Return (X, Y) of the center of cell containing provided text 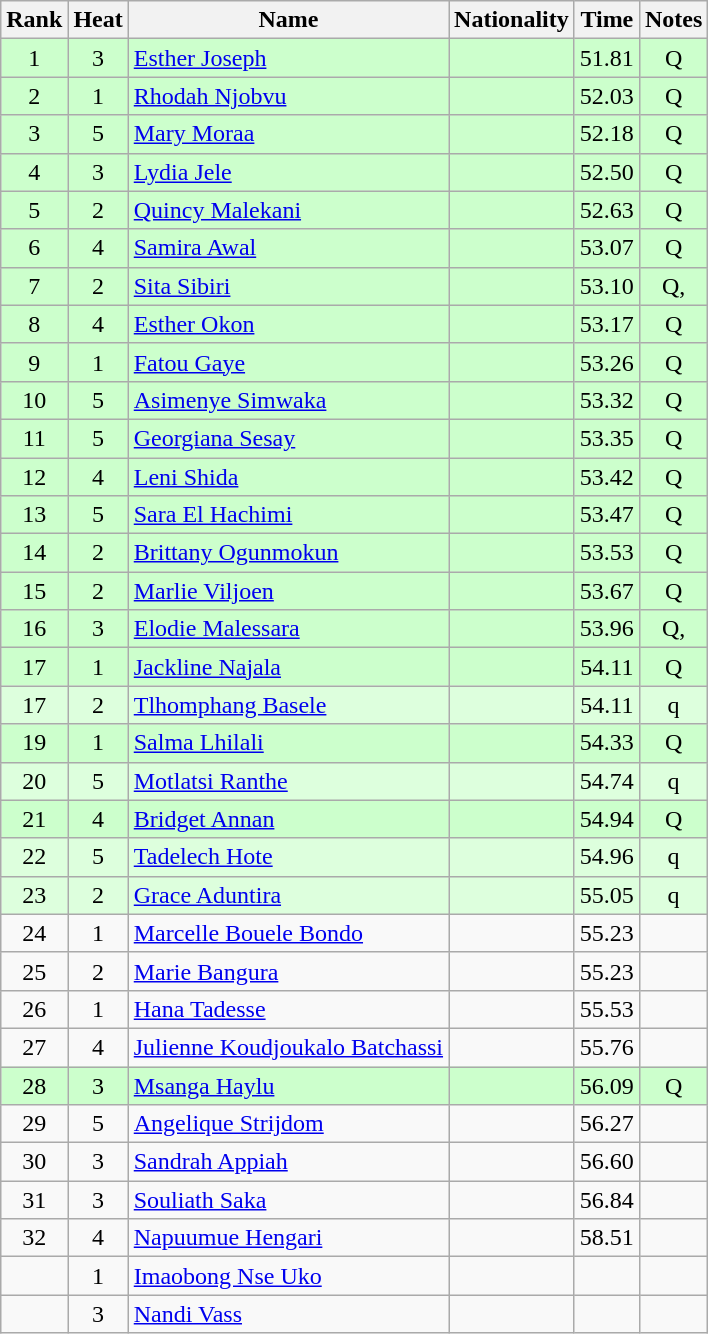
52.50 (606, 172)
28 (34, 1085)
20 (34, 781)
24 (34, 933)
53.17 (606, 324)
25 (34, 971)
31 (34, 1200)
Fatou Gaye (288, 362)
32 (34, 1238)
54.94 (606, 819)
53.07 (606, 248)
55.76 (606, 1047)
22 (34, 857)
Sita Sibiri (288, 286)
Napuumue Hengari (288, 1238)
Quincy Malekani (288, 210)
53.47 (606, 515)
27 (34, 1047)
16 (34, 629)
52.63 (606, 210)
53.10 (606, 286)
56.60 (606, 1162)
Julienne Koudjoukalo Batchassi (288, 1047)
54.74 (606, 781)
Samira Awal (288, 248)
Notes (673, 20)
Marie Bangura (288, 971)
Jackline Najala (288, 667)
Nationality (512, 20)
53.26 (606, 362)
Nandi Vass (288, 1314)
Asimenye Simwaka (288, 400)
Name (288, 20)
58.51 (606, 1238)
56.84 (606, 1200)
56.09 (606, 1085)
Marcelle Bouele Bondo (288, 933)
Tadelech Hote (288, 857)
23 (34, 895)
Heat (98, 20)
53.53 (606, 553)
53.32 (606, 400)
56.27 (606, 1124)
15 (34, 591)
29 (34, 1124)
Marlie Viljoen (288, 591)
Tlhomphang Basele (288, 705)
Hana Tadesse (288, 1009)
53.42 (606, 477)
7 (34, 286)
53.35 (606, 438)
Angelique Strijdom (288, 1124)
55.05 (606, 895)
Bridget Annan (288, 819)
Grace Aduntira (288, 895)
52.03 (606, 96)
53.67 (606, 591)
51.81 (606, 58)
Rank (34, 20)
Time (606, 20)
30 (34, 1162)
9 (34, 362)
Esther Okon (288, 324)
11 (34, 438)
52.18 (606, 134)
Souliath Saka (288, 1200)
Leni Shida (288, 477)
8 (34, 324)
13 (34, 515)
Esther Joseph (288, 58)
Elodie Malessara (288, 629)
Motlatsi Ranthe (288, 781)
54.33 (606, 743)
26 (34, 1009)
21 (34, 819)
Mary Moraa (288, 134)
Lydia Jele (288, 172)
6 (34, 248)
55.53 (606, 1009)
Brittany Ogunmokun (288, 553)
19 (34, 743)
Sandrah Appiah (288, 1162)
12 (34, 477)
53.96 (606, 629)
Imaobong Nse Uko (288, 1276)
10 (34, 400)
54.96 (606, 857)
Msanga Haylu (288, 1085)
Salma Lhilali (288, 743)
14 (34, 553)
Georgiana Sesay (288, 438)
Rhodah Njobvu (288, 96)
Sara El Hachimi (288, 515)
